Output the (X, Y) coordinate of the center of the cell containing the given text.  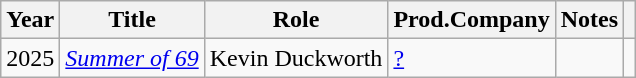
Title (132, 20)
Notes (589, 20)
Summer of 69 (132, 58)
Prod.Company (472, 20)
Year (30, 20)
? (472, 58)
Role (296, 20)
2025 (30, 58)
Kevin Duckworth (296, 58)
